For the text-containing cell, return its midpoint in (X, Y) coordinate format. 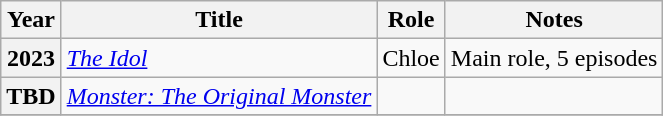
Year (31, 20)
The Idol (219, 58)
TBD (31, 96)
Notes (554, 20)
Title (219, 20)
Main role, 5 episodes (554, 58)
Monster: The Original Monster (219, 96)
2023 (31, 58)
Chloe (411, 58)
Role (411, 20)
